Locate the cell with the specified text and output its (x, y) center coordinate. 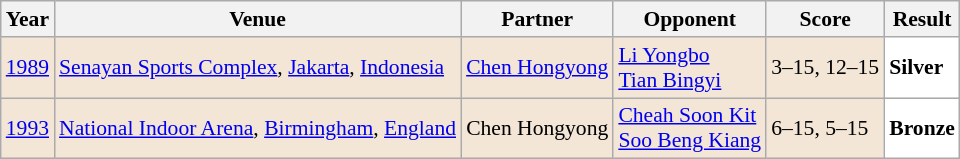
Silver (922, 68)
Opponent (690, 19)
1989 (28, 68)
Bronze (922, 128)
Cheah Soon Kit Soo Beng Kiang (690, 128)
National Indoor Arena, Birmingham, England (258, 128)
Partner (537, 19)
Senayan Sports Complex, Jakarta, Indonesia (258, 68)
6–15, 5–15 (825, 128)
Result (922, 19)
Li Yongbo Tian Bingyi (690, 68)
Score (825, 19)
Year (28, 19)
1993 (28, 128)
3–15, 12–15 (825, 68)
Venue (258, 19)
